Scan for the cell matching the given text and deliver its (x, y) coordinate at center. 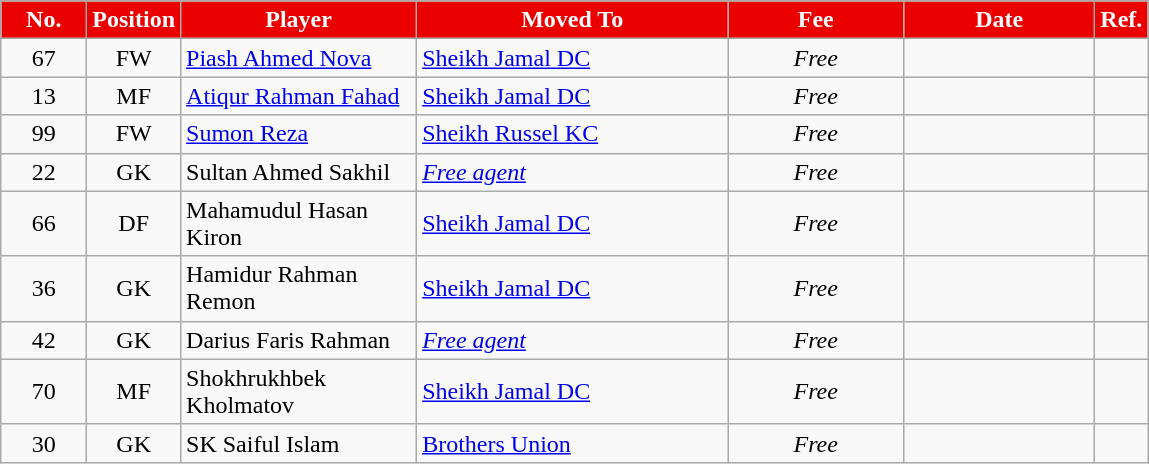
Atiqur Rahman Fahad (299, 96)
Position (134, 20)
66 (44, 224)
Sultan Ahmed Sakhil (299, 172)
SK Saiful Islam (299, 443)
42 (44, 340)
Player (299, 20)
99 (44, 134)
13 (44, 96)
Hamidur Rahman Remon (299, 288)
Mahamudul Hasan Kiron (299, 224)
Piash Ahmed Nova (299, 58)
22 (44, 172)
No. (44, 20)
Sumon Reza (299, 134)
Darius Faris Rahman (299, 340)
67 (44, 58)
30 (44, 443)
Moved To (572, 20)
Brothers Union (572, 443)
DF (134, 224)
Shokhrukhbek Kholmatov (299, 392)
Date (1000, 20)
Fee (816, 20)
70 (44, 392)
Sheikh Russel KC (572, 134)
Ref. (1122, 20)
36 (44, 288)
